Pinpoint the cell where the given text exists, returning its [X, Y] midpoint coordinate. 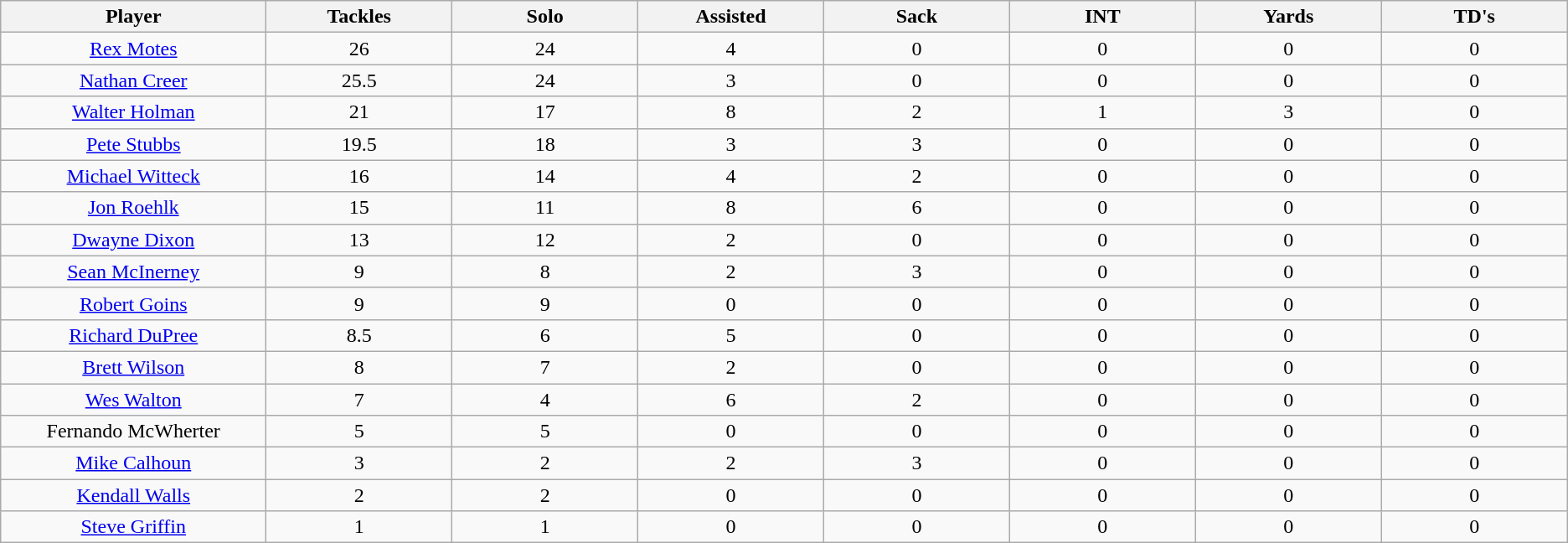
Rex Motes [134, 49]
Wes Walton [134, 400]
19.5 [359, 144]
TD's [1474, 17]
Brett Wilson [134, 367]
Sean McInerney [134, 271]
16 [359, 176]
Pete Stubbs [134, 144]
Robert Goins [134, 303]
15 [359, 208]
Richard DuPree [134, 335]
Steve Griffin [134, 527]
18 [545, 144]
Jon Roehlk [134, 208]
26 [359, 49]
Dwayne Dixon [134, 240]
17 [545, 112]
13 [359, 240]
Sack [916, 17]
Player [134, 17]
INT [1102, 17]
Solo [545, 17]
25.5 [359, 80]
Walter Holman [134, 112]
Kendall Walls [134, 495]
Assisted [731, 17]
Nathan Creer [134, 80]
Michael Witteck [134, 176]
Mike Calhoun [134, 463]
21 [359, 112]
14 [545, 176]
Yards [1288, 17]
Tackles [359, 17]
12 [545, 240]
Fernando McWherter [134, 432]
11 [545, 208]
8.5 [359, 335]
